Capture the cell that displays the provided text and extract its [X, Y] central coordinate. 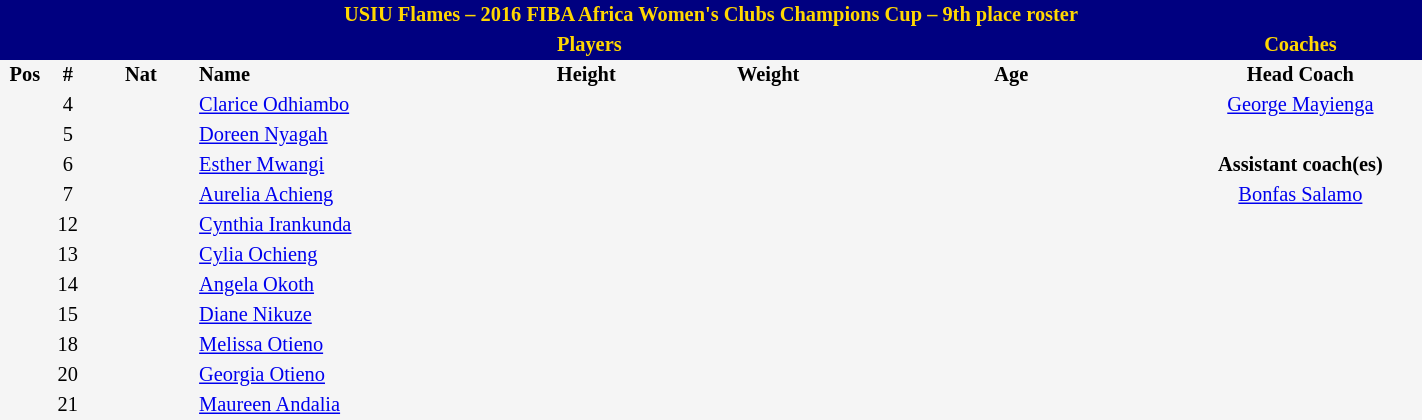
Bonfas Salamo [1300, 195]
7 [68, 195]
Diane Nikuze [338, 315]
Players [590, 45]
Name [338, 75]
Melissa Otieno [338, 345]
USIU Flames – 2016 FIBA Africa Women's Clubs Champions Cup – 9th place roster [711, 15]
Georgia Otieno [338, 375]
13 [68, 255]
6 [68, 165]
Maureen Andalia [338, 405]
Angela Okoth [338, 285]
12 [68, 225]
George Mayienga [1300, 105]
Weight [768, 75]
Aurelia Achieng [338, 195]
Assistant coach(es) [1300, 165]
Esther Mwangi [338, 165]
Cynthia Irankunda [338, 225]
Clarice Odhiambo [338, 105]
Coaches [1300, 45]
Head Coach [1300, 75]
20 [68, 375]
Cylia Ochieng [338, 255]
Nat [141, 75]
Age [1012, 75]
5 [68, 135]
Height [586, 75]
21 [68, 405]
Doreen Nyagah [338, 135]
# [68, 75]
14 [68, 285]
Pos [25, 75]
18 [68, 345]
15 [68, 315]
4 [68, 105]
